From the cell containing the given text, extract its center point as (X, Y) coordinate. 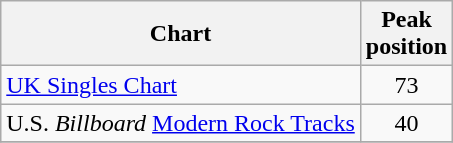
U.S. Billboard Modern Rock Tracks (181, 123)
73 (406, 85)
Peakposition (406, 34)
40 (406, 123)
Chart (181, 34)
UK Singles Chart (181, 85)
